For the text-containing cell, return its midpoint in (X, Y) coordinate format. 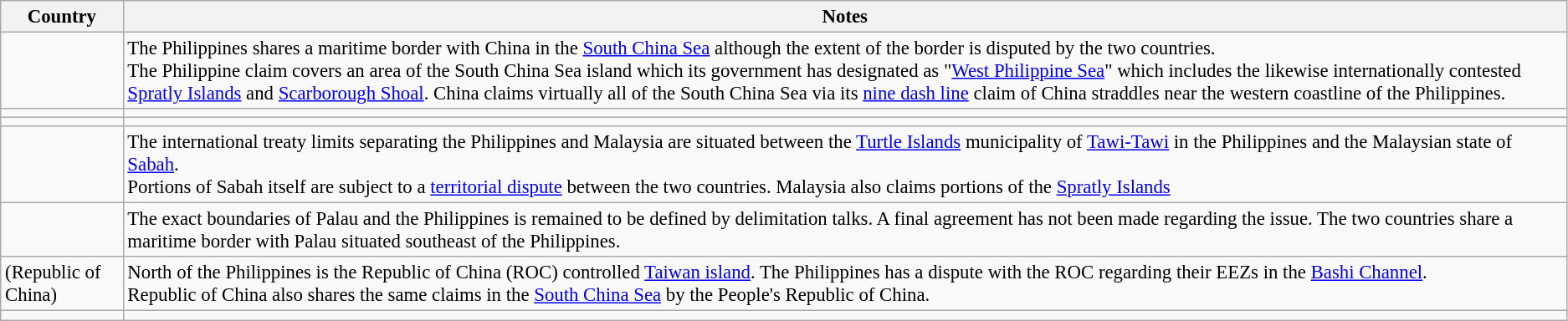
Notes (845, 17)
Country (62, 17)
(Republic of China) (62, 284)
